Return the (X, Y) coordinate for the center point of the cell that contains the specified text.  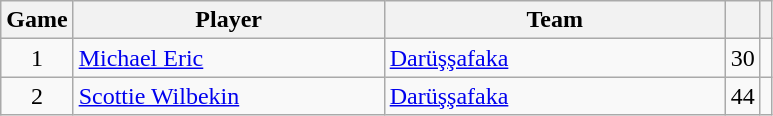
Player (228, 20)
Scottie Wilbekin (228, 96)
Michael Eric (228, 58)
30 (742, 58)
1 (37, 58)
Team (554, 20)
2 (37, 96)
Game (37, 20)
44 (742, 96)
